Detect which cell encompasses the target text, then output its [x, y] center coordinate. 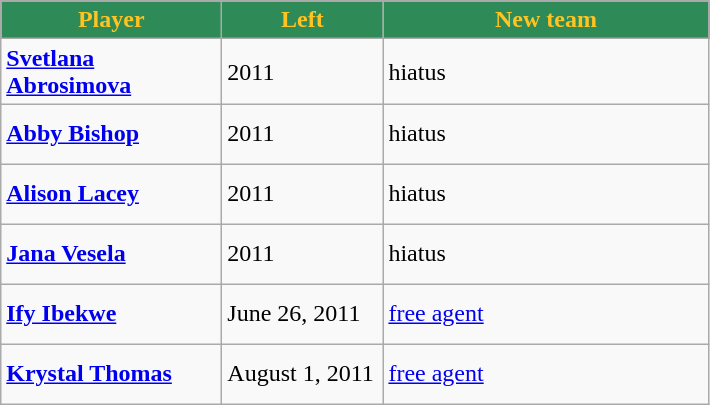
Jana Vesela [112, 254]
Player [112, 20]
Svetlana Abrosimova [112, 72]
Abby Bishop [112, 134]
New team [546, 20]
Left [302, 20]
Krystal Thomas [112, 374]
Alison Lacey [112, 194]
Ify Ibekwe [112, 314]
June 26, 2011 [302, 314]
August 1, 2011 [302, 374]
